Identify which cell holds the provided text, then report its (X, Y) central coordinate. 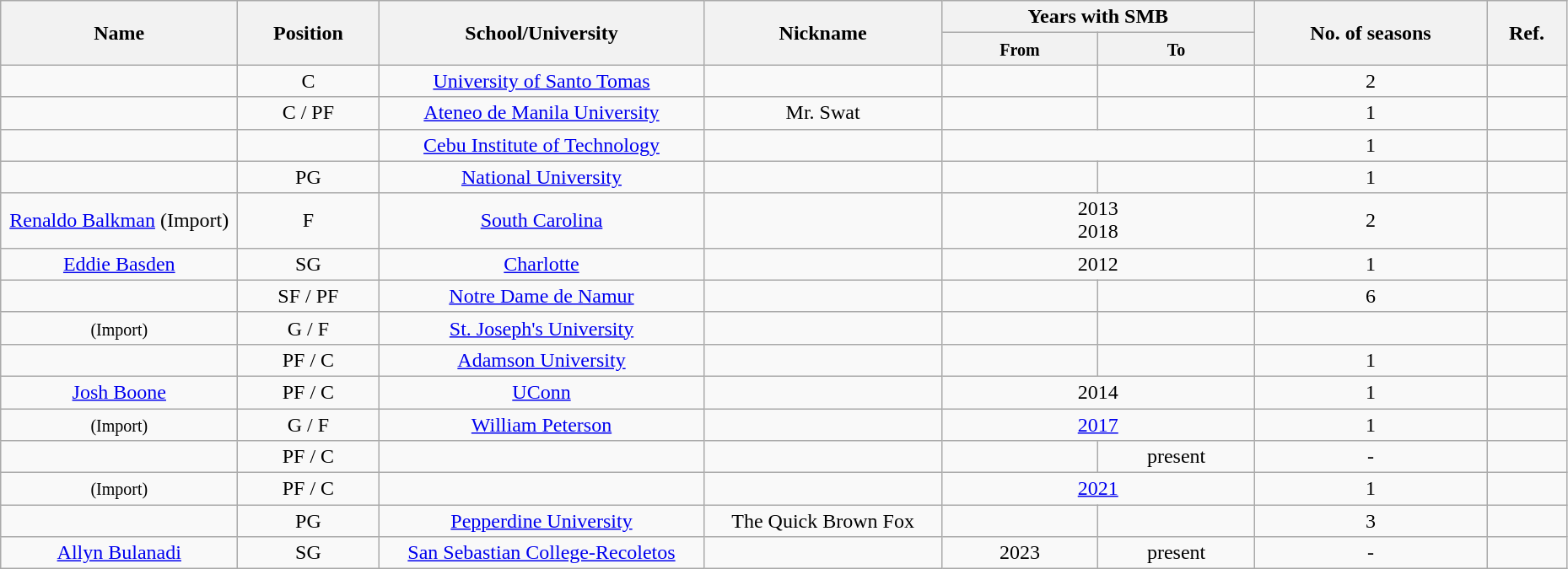
Pepperdine University (542, 521)
Ref. (1527, 33)
Adamson University (542, 360)
San Sebastian College-Recoletos (542, 553)
F (309, 221)
20132018 (1098, 221)
Allyn Bulanadi (120, 553)
The Quick Brown Fox (823, 521)
6 (1370, 296)
Mr. Swat (823, 113)
C (309, 81)
2012 (1098, 264)
UConn (542, 392)
Position (309, 33)
Renaldo Balkman (Import) (120, 221)
Years with SMB (1098, 17)
Nickname (823, 33)
Name (120, 33)
2014 (1098, 392)
St. Joseph's University (542, 328)
2017 (1098, 424)
South Carolina (542, 221)
2023 (1020, 553)
Josh Boone (120, 392)
William Peterson (542, 424)
School/University (542, 33)
University of Santo Tomas (542, 81)
To (1177, 49)
Cebu Institute of Technology (542, 145)
Notre Dame de Namur (542, 296)
C / PF (309, 113)
Ateneo de Manila University (542, 113)
Eddie Basden (120, 264)
Charlotte (542, 264)
National University (542, 177)
No. of seasons (1370, 33)
SF / PF (309, 296)
From (1020, 49)
3 (1370, 521)
2021 (1098, 489)
